Locate the cell with the specified text and output its (x, y) center coordinate. 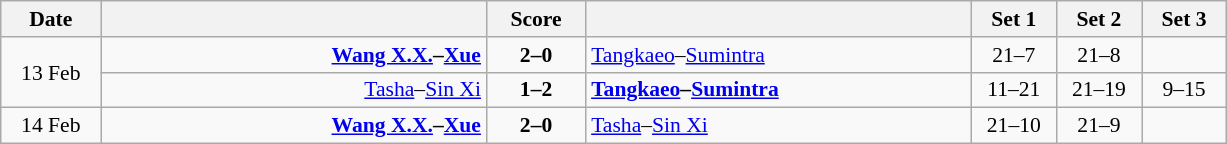
21–8 (1098, 55)
14 Feb (51, 126)
21–10 (1014, 126)
Set 1 (1014, 19)
1–2 (536, 90)
Set 3 (1184, 19)
Score (536, 19)
21–7 (1014, 55)
13 Feb (51, 72)
9–15 (1184, 90)
11–21 (1014, 90)
21–9 (1098, 126)
21–19 (1098, 90)
Date (51, 19)
Set 2 (1098, 19)
